Extract the [X, Y] coordinate from the center of the cell holding the provided text.  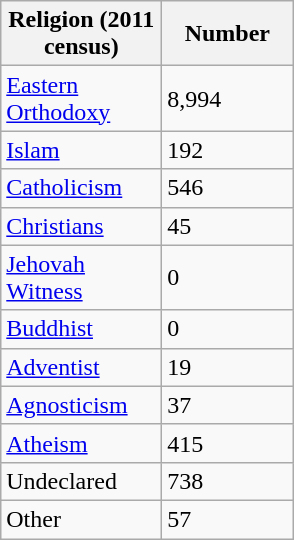
738 [228, 481]
37 [228, 405]
Agnosticism [82, 405]
415 [228, 443]
546 [228, 188]
Buddhist [82, 329]
Christians [82, 226]
Other [82, 519]
Number [228, 34]
57 [228, 519]
Islam [82, 150]
Catholicism [82, 188]
Atheism [82, 443]
45 [228, 226]
Jehovah Witness [82, 278]
Eastern Orthodoxy [82, 98]
192 [228, 150]
19 [228, 367]
8,994 [228, 98]
Religion (2011 census) [82, 34]
Undeclared [82, 481]
Adventist [82, 367]
